Locate the cell with the specified text and output its [x, y] center coordinate. 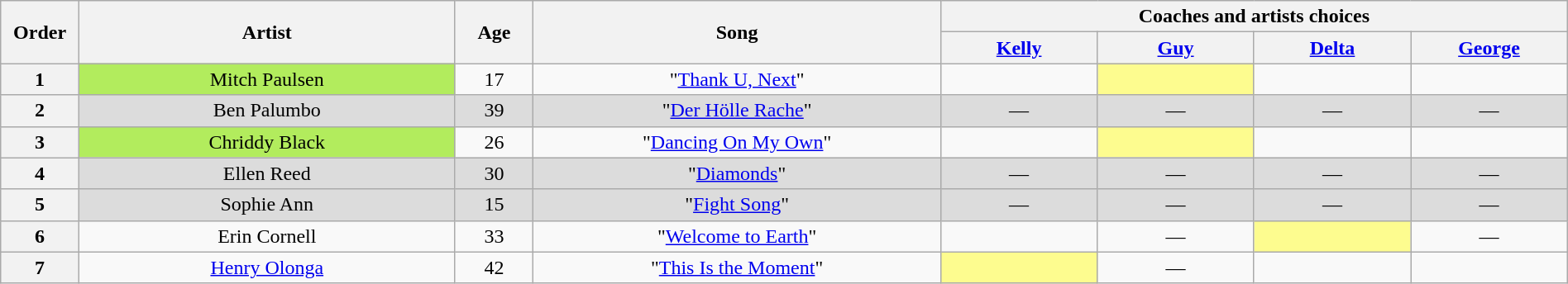
Ben Palumbo [266, 111]
George [1489, 48]
39 [495, 111]
"Thank U, Next" [738, 79]
Age [495, 32]
Guy [1176, 48]
"Dancing On My Own" [738, 142]
"Diamonds" [738, 173]
7 [40, 267]
6 [40, 236]
42 [495, 267]
Erin Cornell [266, 236]
5 [40, 205]
"This Is the Moment" [738, 267]
1 [40, 79]
3 [40, 142]
Delta [1331, 48]
Sophie Ann [266, 205]
30 [495, 173]
Kelly [1019, 48]
26 [495, 142]
Artist [266, 32]
15 [495, 205]
"Fight Song" [738, 205]
Coaches and artists choices [1254, 17]
"Welcome to Earth" [738, 236]
Henry Olonga [266, 267]
Song [738, 32]
"Der Hölle Rache" [738, 111]
4 [40, 173]
Ellen Reed [266, 173]
17 [495, 79]
Order [40, 32]
33 [495, 236]
Mitch Paulsen [266, 79]
Chriddy Black [266, 142]
2 [40, 111]
